Output the (X, Y) coordinate of the center of the cell containing the given text.  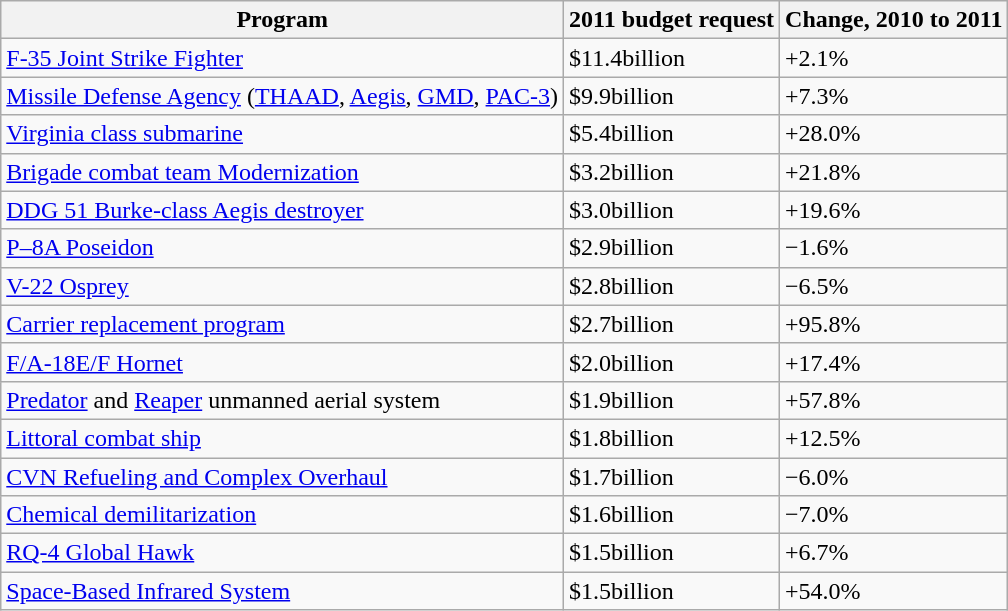
+17.4% (894, 362)
Program (282, 20)
−6.5% (894, 286)
+54.0% (894, 591)
$2.7billion (672, 324)
+28.0% (894, 134)
+6.7% (894, 553)
$5.4billion (672, 134)
DDG 51 Burke-class Aegis destroyer (282, 210)
−6.0% (894, 477)
Chemical demilitarization (282, 515)
$11.4billion (672, 58)
CVN Refueling and Complex Overhaul (282, 477)
Carrier replacement program (282, 324)
Predator and Reaper unmanned aerial system (282, 400)
P–8A Poseidon (282, 248)
Virginia class submarine (282, 134)
$2.9billion (672, 248)
+57.8% (894, 400)
+19.6% (894, 210)
RQ-4 Global Hawk (282, 553)
F-35 Joint Strike Fighter (282, 58)
Littoral combat ship (282, 438)
Missile Defense Agency (THAAD, Aegis, GMD, PAC-3) (282, 96)
$3.0billion (672, 210)
+95.8% (894, 324)
$2.8billion (672, 286)
$1.9billion (672, 400)
2011 budget request (672, 20)
Space-Based Infrared System (282, 591)
$1.6billion (672, 515)
+2.1% (894, 58)
Change, 2010 to 2011 (894, 20)
−1.6% (894, 248)
+7.3% (894, 96)
−7.0% (894, 515)
V-22 Osprey (282, 286)
$1.8billion (672, 438)
$9.9billion (672, 96)
+21.8% (894, 172)
+12.5% (894, 438)
$2.0billion (672, 362)
F/A-18E/F Hornet (282, 362)
$3.2billion (672, 172)
Brigade combat team Modernization (282, 172)
$1.7billion (672, 477)
